Locate the cell with the specified text and output its (x, y) center coordinate. 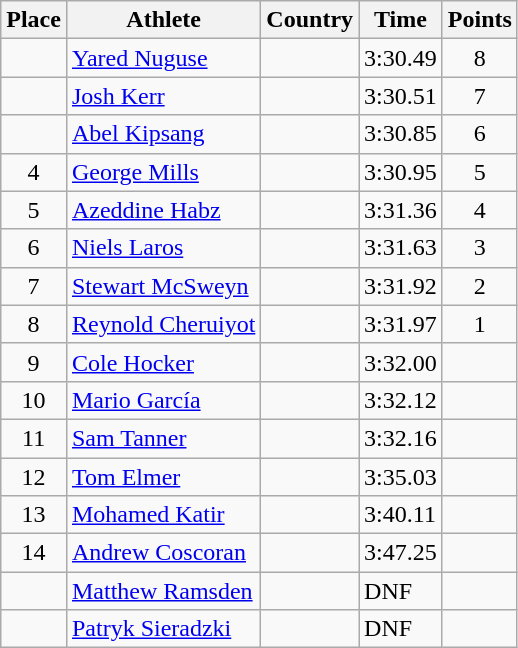
Stewart McSweyn (163, 286)
Tom Elmer (163, 477)
Azeddine Habz (163, 210)
3:30.51 (401, 96)
3:30.85 (401, 134)
3 (480, 248)
2 (480, 286)
14 (34, 553)
3:35.03 (401, 477)
Cole Hocker (163, 362)
1 (480, 324)
3:32.00 (401, 362)
3:40.11 (401, 515)
Reynold Cheruiyot (163, 324)
9 (34, 362)
George Mills (163, 172)
3:30.95 (401, 172)
Points (480, 20)
3:31.36 (401, 210)
Mohamed Katir (163, 515)
3:47.25 (401, 553)
13 (34, 515)
11 (34, 438)
10 (34, 400)
3:31.63 (401, 248)
3:31.97 (401, 324)
3:31.92 (401, 286)
Patryk Sieradzki (163, 629)
Mario García (163, 400)
Niels Laros (163, 248)
Country (310, 20)
3:30.49 (401, 58)
Matthew Ramsden (163, 591)
12 (34, 477)
Athlete (163, 20)
Josh Kerr (163, 96)
Abel Kipsang (163, 134)
Sam Tanner (163, 438)
Andrew Coscoran (163, 553)
3:32.12 (401, 400)
Yared Nuguse (163, 58)
Time (401, 20)
Place (34, 20)
3:32.16 (401, 438)
